Return (X, Y) of the center of cell containing provided text 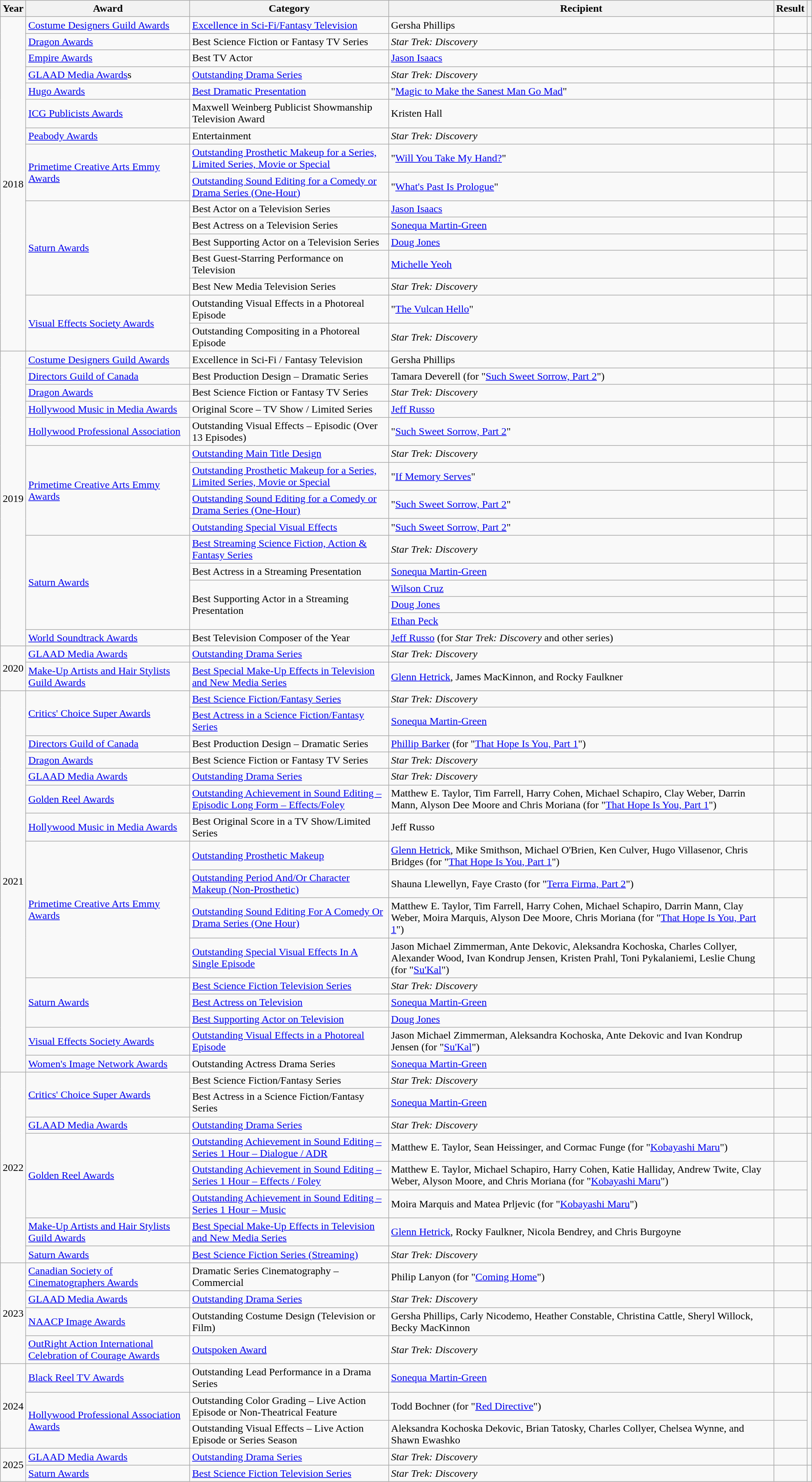
Best Television Composer of the Year (289, 638)
2020 (13, 668)
Women's Image Network Awards (108, 1064)
Gersha Phillips, Carly Nicodemo, Heather Constable, Christina Cattle, Sheryl Willock, Becky MacKinnon (581, 1321)
2018 (13, 184)
2024 (13, 1407)
Outstanding Achievement in Sound Editing – Series 1 Hour – Dialogue / ADR (289, 1147)
"The Vulcan Hello" (581, 309)
ICG Publicists Awards (108, 114)
Outstanding Achievement in Sound Editing – Episodic Long Form – Effects/Foley (289, 799)
Jason Michael Zimmerman, Aleksandra Kochoska, Ante Dekovic and Ivan Kondrup Jensen (for "Su'Kal") (581, 1041)
Award (108, 9)
Result (790, 9)
Glenn Hetrick, James MacKinnon, and Rocky Faulkner (581, 677)
Outstanding Sound Editing For A Comedy Or Drama Series (One Hour) (289, 918)
Maxwell Weinberg Publicist Showmanship Television Award (289, 114)
2022 (13, 1167)
Outstanding Achievement in Sound Editing – Series 1 Hour – Effects / Foley (289, 1176)
Outstanding Costume Design (Television or Film) (289, 1321)
Aleksandra Kochoska Dekovic, Brian Tatosky, Charles Collyer, Chelsea Wynne, and Shawn Ewashko (581, 1434)
Moira Marquis and Matea Prljevic (for "Kobayashi Maru") (581, 1203)
2019 (13, 499)
Glenn Hetrick, Rocky Faulkner, Nicola Bendrey, and Chris Burgoyne (581, 1232)
Best Science Fiction Series (Streaming) (289, 1254)
Recipient (581, 9)
Entertainment (289, 136)
Dramatic Series Cinematography – Commercial (289, 1276)
Outstanding Compositing in a Photoreal Episode (289, 338)
Best Actress on a Television Series (289, 225)
Tamara Deverell (for "Such Sweet Sorrow, Part 2") (581, 376)
2023 (13, 1313)
World Soundtrack Awards (108, 638)
2025 (13, 1465)
Best Supporting Actor on Television (289, 1019)
Outstanding Prosthetic Makeup (289, 856)
Best Supporting Actor in a Streaming Presentation (289, 604)
Best New Media Television Series (289, 287)
Excellence in Sci-Fi / Fantasy Television (289, 360)
Michelle Yeoh (581, 265)
Best Actress on Television (289, 1003)
Matthew E. Taylor, Michael Schapiro, Harry Cohen, Katie Halliday, Andrew Twite, Clay Weber, Alyson Moore, and Chris Moriana (for "Kobayashi Maru") (581, 1176)
Ethan Peck (581, 621)
Outstanding Achievement in Sound Editing – Series 1 Hour – Music (289, 1203)
Best Streaming Science Fiction, Action & Fantasy Series (289, 549)
Best TV Actor (289, 58)
Hollywood Professional Association Awards (108, 1420)
Hollywood Professional Association (108, 431)
Original Score – TV Show / Limited Series (289, 409)
Best Guest-Starring Performance on Television (289, 265)
Outstanding Period And/Or Character Makeup (Non-Prosthetic) (289, 883)
Hugo Awards (108, 91)
GLAAD Media Awardss (108, 75)
Best Supporting Actor on a Television Series (289, 242)
Empire Awards (108, 58)
Best Actress in a Streaming Presentation (289, 571)
Matthew E. Taylor, Sean Heissinger, and Cormac Funge (for "Kobayashi Maru") (581, 1147)
Canadian Society of Cinematographers Awards (108, 1276)
Outstanding Special Visual Effects (289, 527)
Jeff Russo (for Star Trek: Discovery and other series) (581, 638)
Excellence in Sci-Fi/Fantasy Television (289, 25)
"What's Past Is Prologue" (581, 187)
Phillip Barker (for "That Hope Is You, Part 1") (581, 744)
Year (13, 9)
"If Memory Serves" (581, 476)
Outstanding Visual Effects – Live Action Episode or Series Season (289, 1434)
Peabody Awards (108, 136)
Black Reel TV Awards (108, 1378)
"Will You Take My Hand?" (581, 158)
Best Actor on a Television Series (289, 209)
Philip Lanyon (for "Coming Home") (581, 1276)
Category (289, 9)
Glenn Hetrick, Mike Smithson, Michael O'Brien, Ken Culver, Hugo Villasenor, Chris Bridges (for "That Hope Is You, Part 1") (581, 856)
Wilson Cruz (581, 588)
NAACP Image Awards (108, 1321)
Outstanding Main Title Design (289, 454)
Kristen Hall (581, 114)
Outstanding Lead Performance in a Drama Series (289, 1378)
Outstanding Special Visual Effects In A Single Episode (289, 958)
Shauna Llewellyn, Faye Crasto (for "Terra Firma, Part 2") (581, 883)
2021 (13, 882)
Outstanding Actress Drama Series (289, 1064)
Best Original Score in a TV Show/Limited Series (289, 827)
Todd Bochner (for "Red Directive") (581, 1407)
OutRight Action International Celebration of Courage Awards (108, 1350)
Outstanding Visual Effects – Episodic (Over 13 Episodes) (289, 431)
Outstanding Color Grading – Live Action Episode or Non-Theatrical Feature (289, 1407)
"Magic to Make the Sanest Man Go Mad" (581, 91)
Best Dramatic Presentation (289, 91)
Outspoken Award (289, 1350)
